Capture the cell that displays the provided text and extract its (x, y) central coordinate. 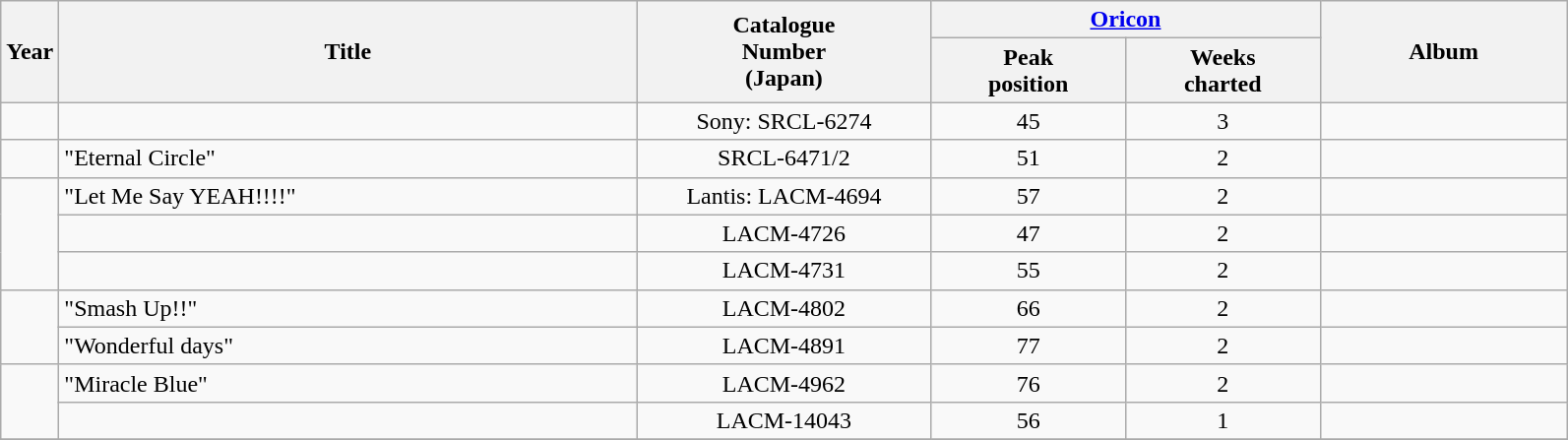
LACM-4731 (784, 271)
1 (1223, 420)
"Eternal Circle" (348, 158)
3 (1223, 121)
LACM-4962 (784, 383)
Weeks charted (1223, 71)
Year (30, 51)
SRCL-6471/2 (784, 158)
Peakposition (1029, 71)
"Miracle Blue" (348, 383)
Lantis: LACM-4694 (784, 196)
"Smash Up!!" (348, 308)
Catalogue Number (Japan) (784, 51)
LACM-4891 (784, 346)
LACM-4802 (784, 308)
66 (1029, 308)
Title (348, 51)
Album (1443, 51)
"Let Me Say YEAH!!!!" (348, 196)
45 (1029, 121)
LACM-4726 (784, 233)
76 (1029, 383)
Sony: SRCL-6274 (784, 121)
57 (1029, 196)
"Wonderful days" (348, 346)
77 (1029, 346)
56 (1029, 420)
LACM-14043 (784, 420)
Oricon (1126, 20)
47 (1029, 233)
55 (1029, 271)
51 (1029, 158)
